Search for the cell housing the specified text and yield its [x, y] center coordinate. 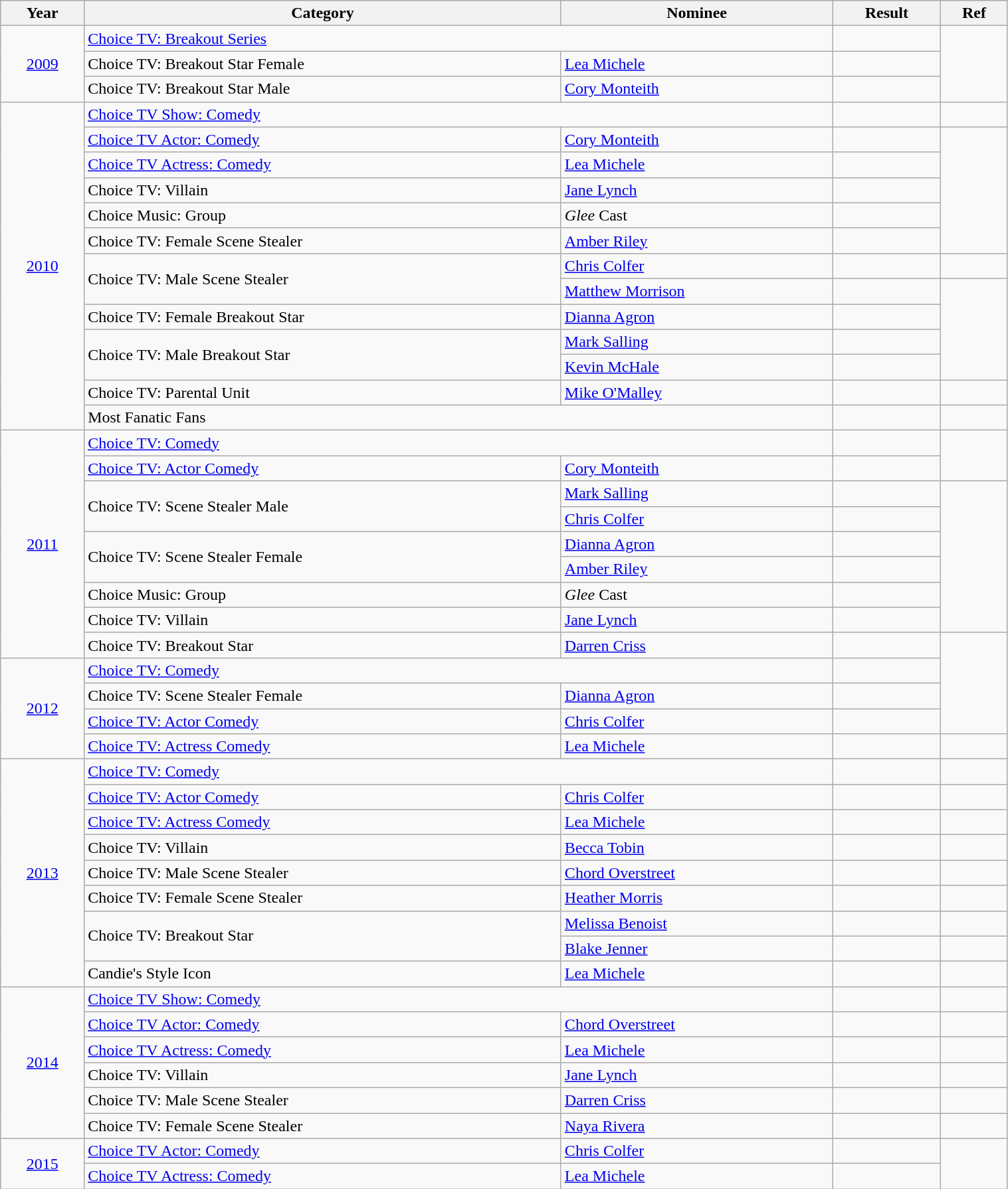
Nominee [696, 13]
Becca Tobin [696, 848]
Choice TV: Parental Unit [323, 393]
2011 [43, 545]
2012 [43, 708]
2010 [43, 266]
Choice TV: Breakout Star Female [323, 64]
Ref [974, 13]
Mike O'Malley [696, 393]
Category [323, 13]
Choice TV: Breakout Series [458, 39]
Kevin McHale [696, 367]
Choice TV: Male Breakout Star [323, 355]
Most Fanatic Fans [458, 418]
Choice TV: Female Breakout Star [323, 317]
Heather Morris [696, 898]
Choice TV: Breakout Star Male [323, 89]
2014 [43, 1062]
Melissa Benoist [696, 923]
Year [43, 13]
2013 [43, 873]
Blake Jenner [696, 949]
Matthew Morrison [696, 291]
Choice TV: Scene Stealer Male [323, 506]
2015 [43, 1164]
Naya Rivera [696, 1126]
2009 [43, 64]
Result [886, 13]
Candie's Style Icon [323, 974]
